Locate the cell with the specified text and output its [x, y] center coordinate. 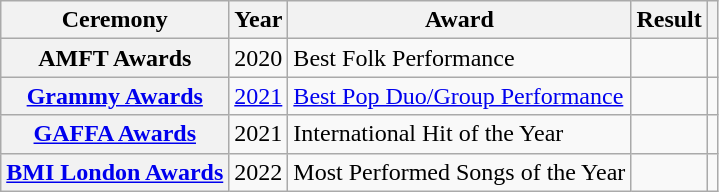
GAFFA Awards [115, 134]
Ceremony [115, 20]
Most Performed Songs of the Year [460, 172]
2020 [258, 58]
Best Pop Duo/Group Performance [460, 96]
Best Folk Performance [460, 58]
Year [258, 20]
AMFT Awards [115, 58]
2022 [258, 172]
BMI London Awards [115, 172]
Grammy Awards [115, 96]
Award [460, 20]
International Hit of the Year [460, 134]
Result [669, 20]
